Detect which cell encompasses the target text, then output its (x, y) center coordinate. 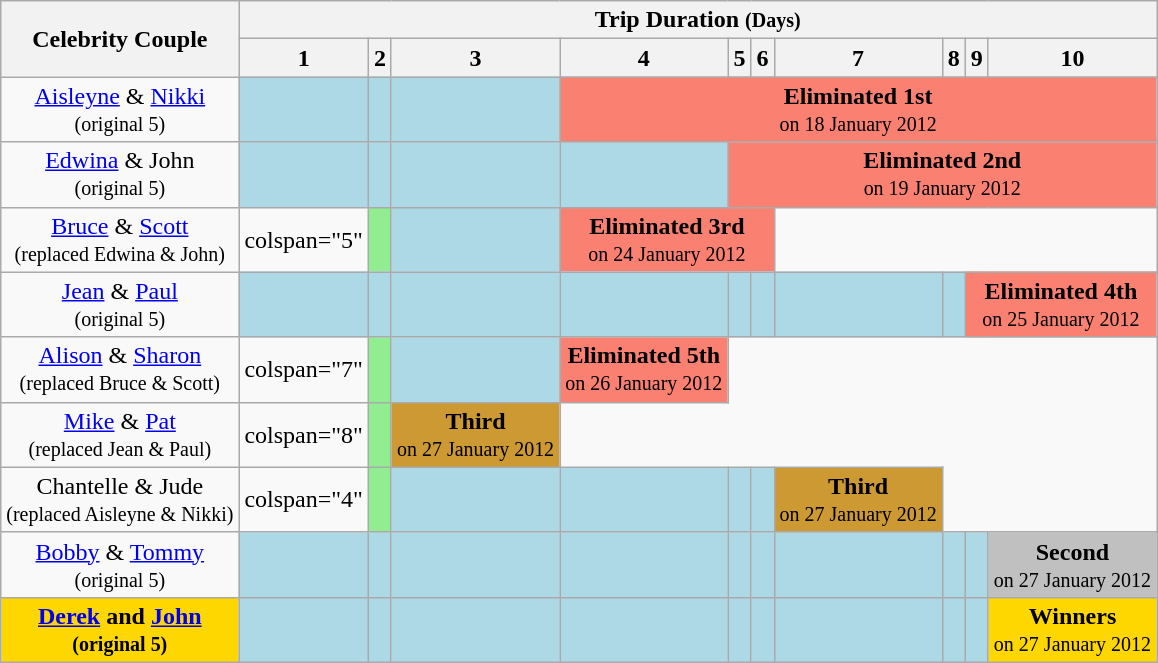
Eliminated 2ndon 19 January 2012 (942, 174)
Bruce & Scott(replaced Edwina & John) (120, 240)
8 (954, 58)
Eliminated 4thon 25 January 2012 (1060, 304)
Alison & Sharon(replaced Bruce & Scott) (120, 370)
colspan="8" (304, 434)
Jean & Paul(original 5) (120, 304)
Mike & Pat(replaced Jean & Paul) (120, 434)
Eliminated 3rdon 24 January 2012 (667, 240)
2 (380, 58)
4 (644, 58)
Chantelle & Jude(replaced Aisleyne & Nikki) (120, 500)
Secondon 27 January 2012 (1072, 564)
6 (762, 58)
10 (1072, 58)
Winnerson 27 January 2012 (1072, 630)
Edwina & John(original 5) (120, 174)
Aisleyne & Nikki(original 5) (120, 110)
colspan="7" (304, 370)
Celebrity Couple (120, 39)
7 (858, 58)
Eliminated 5thon 26 January 2012 (644, 370)
colspan="5" (304, 240)
3 (475, 58)
5 (740, 58)
9 (976, 58)
Bobby & Tommy(original 5) (120, 564)
1 (304, 58)
Eliminated 1ston 18 January 2012 (858, 110)
Derek and John(original 5) (120, 630)
colspan="4" (304, 500)
Trip Duration (Days) (698, 20)
